Find where the given text appears and provide that cell's center as [x, y] coordinate. 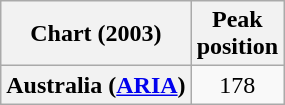
Peakposition [237, 34]
Chart (2003) [96, 34]
178 [237, 85]
Australia (ARIA) [96, 85]
